Detect which cell encompasses the target text, then output its [X, Y] center coordinate. 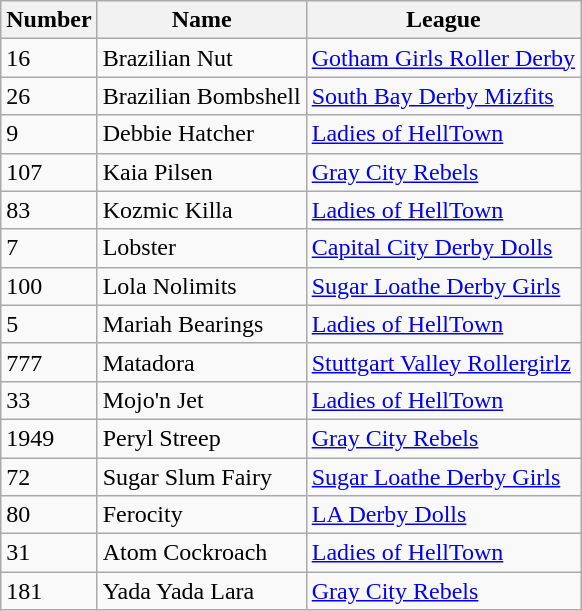
Lola Nolimits [202, 286]
Mojo'n Jet [202, 400]
Ferocity [202, 515]
South Bay Derby Mizfits [443, 96]
72 [49, 477]
100 [49, 286]
83 [49, 210]
Peryl Streep [202, 438]
Atom Cockroach [202, 553]
Brazilian Bombshell [202, 96]
LA Derby Dolls [443, 515]
League [443, 20]
31 [49, 553]
Yada Yada Lara [202, 591]
181 [49, 591]
16 [49, 58]
Mariah Bearings [202, 324]
Stuttgart Valley Rollergirlz [443, 362]
107 [49, 172]
Sugar Slum Fairy [202, 477]
26 [49, 96]
Capital City Derby Dolls [443, 248]
9 [49, 134]
Gotham Girls Roller Derby [443, 58]
Matadora [202, 362]
Lobster [202, 248]
1949 [49, 438]
Name [202, 20]
7 [49, 248]
Debbie Hatcher [202, 134]
Kozmic Killa [202, 210]
777 [49, 362]
Number [49, 20]
Brazilian Nut [202, 58]
5 [49, 324]
Kaia Pilsen [202, 172]
80 [49, 515]
33 [49, 400]
